Extract the (x, y) coordinate from the center of the cell holding the provided text.  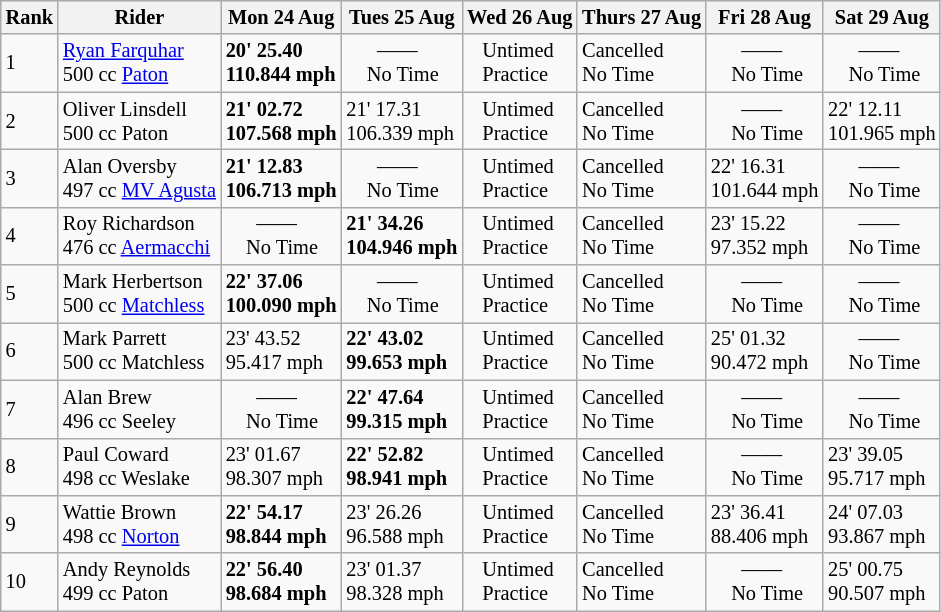
Roy Richardson 476 cc Aermacchi (140, 236)
10 (30, 582)
25' 00.75 90.507 mph (882, 582)
23' 01.67 98.307 mph (282, 467)
Rank (30, 17)
Paul Coward 498 cc Weslake (140, 467)
24' 07.03 93.867 mph (882, 524)
20' 25.40 110.844 mph (282, 63)
4 (30, 236)
Andy Reynolds 499 cc Paton (140, 582)
25' 01.32 90.472 mph (764, 351)
Ryan Farquhar 500 cc Paton (140, 63)
21' 12.83 106.713 mph (282, 178)
8 (30, 467)
2 (30, 121)
22' 16.31 101.644 mph (764, 178)
3 (30, 178)
Alan Brew 496 cc Seeley (140, 409)
23' 01.37 98.328 mph (402, 582)
22' 54.17 98.844 mph (282, 524)
Wed 26 Aug (520, 17)
22' 12.11 101.965 mph (882, 121)
23' 26.26 96.588 mph (402, 524)
21' 02.72 107.568 mph (282, 121)
Wattie Brown 498 cc Norton (140, 524)
Fri 28 Aug (764, 17)
Mark Herbertson 500 cc Matchless (140, 294)
Oliver Linsdell 500 cc Paton (140, 121)
22' 37.06 100.090 mph (282, 294)
Mon 24 Aug (282, 17)
Tues 25 Aug (402, 17)
23' 15.22 97.352 mph (764, 236)
Thurs 27 Aug (642, 17)
Alan Oversby 497 cc MV Agusta (140, 178)
5 (30, 294)
21' 34.26 104.946 mph (402, 236)
Rider (140, 17)
1 (30, 63)
22' 52.82 98.941 mph (402, 467)
6 (30, 351)
23' 36.41 88.406 mph (764, 524)
7 (30, 409)
Mark Parrett 500 cc Matchless (140, 351)
22' 56.40 98.684 mph (282, 582)
Sat 29 Aug (882, 17)
9 (30, 524)
22' 43.02 99.653 mph (402, 351)
23' 43.52 95.417 mph (282, 351)
22' 47.64 99.315 mph (402, 409)
21' 17.31 106.339 mph (402, 121)
23' 39.05 95.717 mph (882, 467)
